From the cell containing the given text, extract its center point as [X, Y] coordinate. 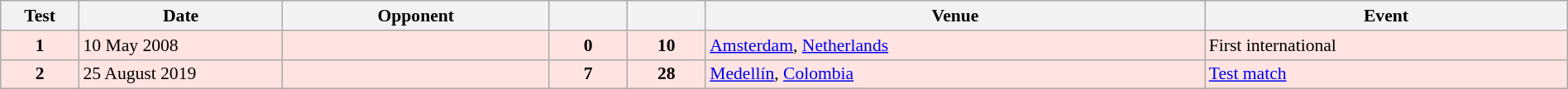
28 [667, 74]
Test match [1386, 74]
Event [1386, 16]
10 [667, 45]
Date [180, 16]
Medellín, Colombia [954, 74]
Amsterdam, Netherlands [954, 45]
First international [1386, 45]
7 [589, 74]
0 [589, 45]
Venue [954, 16]
1 [40, 45]
25 August 2019 [180, 74]
Test [40, 16]
10 May 2008 [180, 45]
2 [40, 74]
Opponent [416, 16]
